Determine the [x, y] coordinate at the center of the cell enclosing the given text.  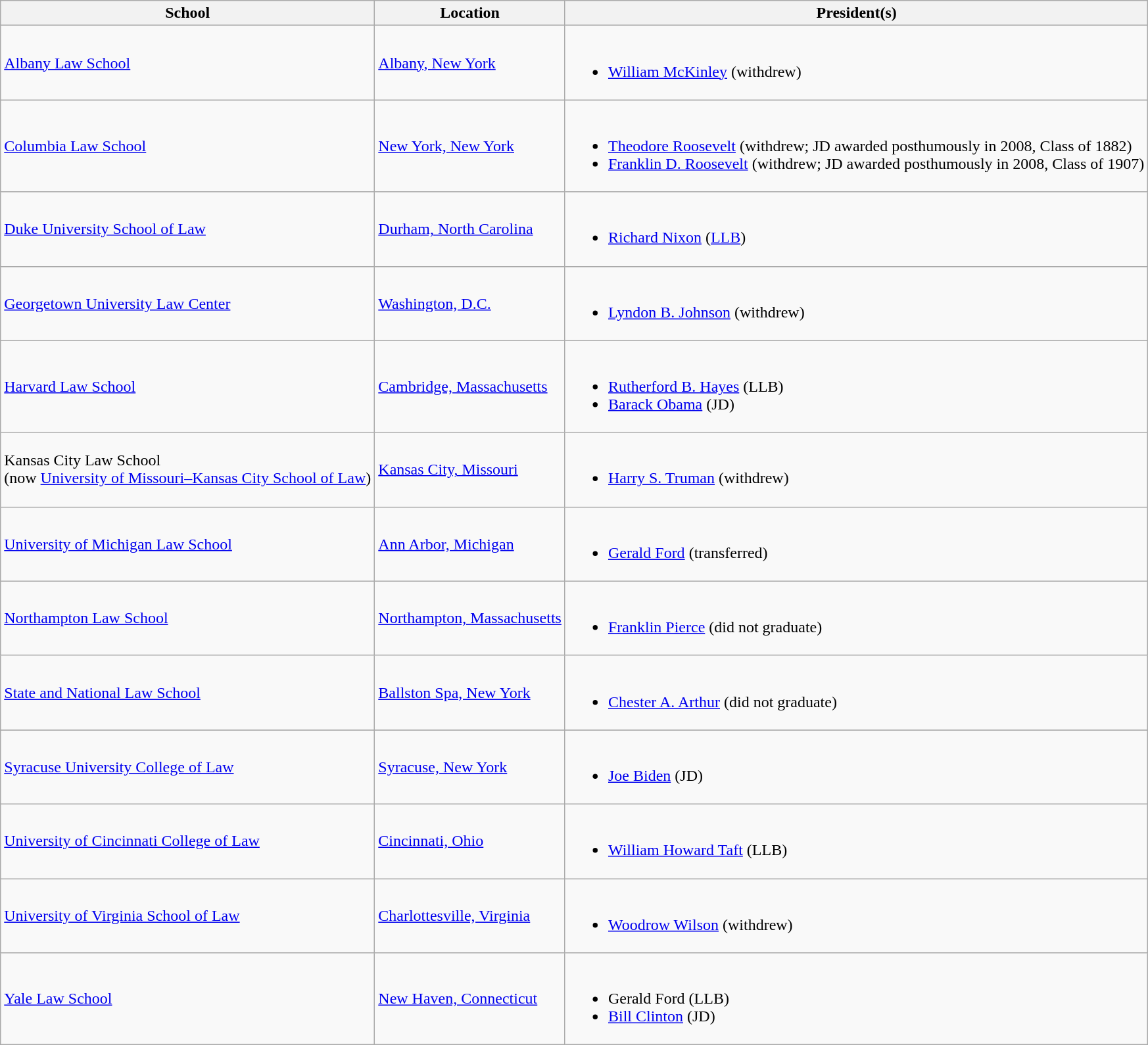
Durham, North Carolina [470, 229]
State and National Law School [188, 693]
University of Cincinnati College of Law [188, 841]
Ann Arbor, Michigan [470, 544]
Harry S. Truman (withdrew) [856, 469]
Duke University School of Law [188, 229]
Yale Law School [188, 999]
Gerald Ford (LLB)Bill Clinton (JD) [856, 999]
Gerald Ford (transferred) [856, 544]
Charlottesville, Virginia [470, 915]
Cambridge, Massachusetts [470, 386]
New York, New York [470, 146]
President(s) [856, 13]
School [188, 13]
Syracuse, New York [470, 766]
Washington, D.C. [470, 304]
University of Michigan Law School [188, 544]
Location [470, 13]
Albany Law School [188, 63]
Northampton Law School [188, 618]
Columbia Law School [188, 146]
Harvard Law School [188, 386]
Richard Nixon (LLB) [856, 229]
Georgetown University Law Center [188, 304]
Chester A. Arthur (did not graduate) [856, 693]
Lyndon B. Johnson (withdrew) [856, 304]
Northampton, Massachusetts [470, 618]
Franklin Pierce (did not graduate) [856, 618]
William McKinley (withdrew) [856, 63]
Cincinnati, Ohio [470, 841]
Rutherford B. Hayes (LLB)Barack Obama (JD) [856, 386]
Woodrow Wilson (withdrew) [856, 915]
Kansas City, Missouri [470, 469]
Ballston Spa, New York [470, 693]
Syracuse University College of Law [188, 766]
University of Virginia School of Law [188, 915]
Joe Biden (JD) [856, 766]
Kansas City Law School(now University of Missouri–Kansas City School of Law) [188, 469]
New Haven, Connecticut [470, 999]
Albany, New York [470, 63]
William Howard Taft (LLB) [856, 841]
